Scan for the cell matching the given text and deliver its [x, y] coordinate at center. 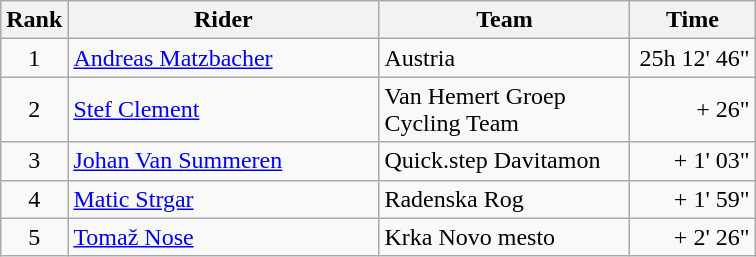
Quick.step Davitamon [504, 161]
Rank [34, 20]
+ 1' 03" [692, 161]
Radenska Rog [504, 199]
3 [34, 161]
+ 1' 59" [692, 199]
Stef Clement [224, 110]
Van Hemert Groep Cycling Team [504, 110]
4 [34, 199]
Matic Strgar [224, 199]
1 [34, 58]
Andreas Matzbacher [224, 58]
2 [34, 110]
Time [692, 20]
Rider [224, 20]
Tomaž Nose [224, 237]
5 [34, 237]
+ 2' 26" [692, 237]
Austria [504, 58]
Johan Van Summeren [224, 161]
25h 12' 46" [692, 58]
+ 26" [692, 110]
Team [504, 20]
Krka Novo mesto [504, 237]
